Determine the [x, y] coordinate at the center of the cell enclosing the given text.  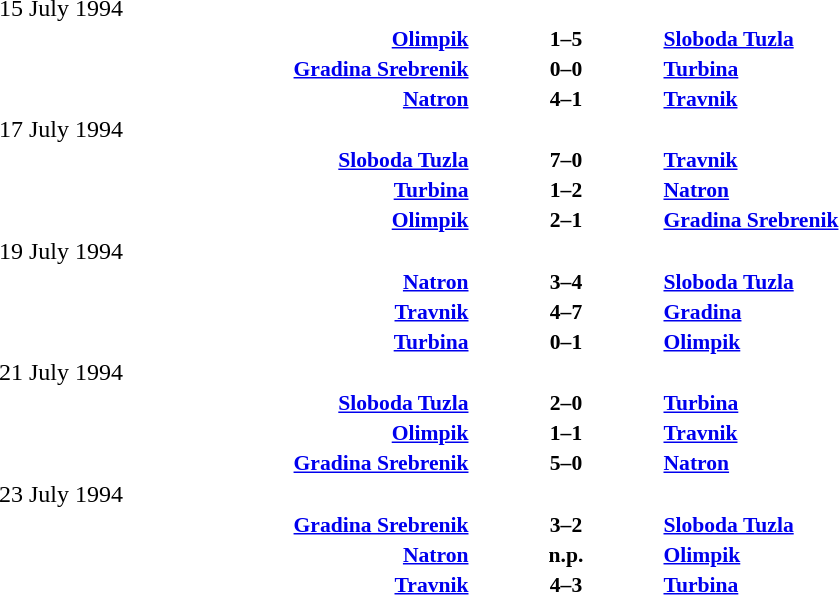
1–5 [566, 38]
4–7 [566, 312]
7–0 [566, 160]
0–1 [566, 342]
2–1 [566, 220]
1–2 [566, 190]
5–0 [566, 463]
4–1 [566, 98]
1–1 [566, 433]
0–0 [566, 68]
2–0 [566, 403]
3–4 [566, 282]
n.p. [566, 554]
3–2 [566, 524]
